Determine the (X, Y) coordinate at the center of the cell enclosing the given text.  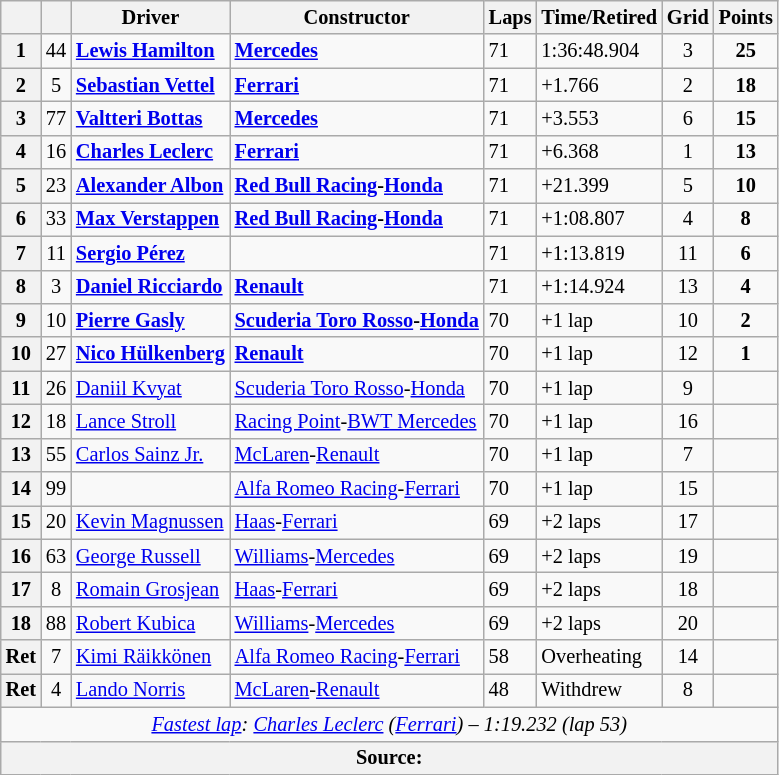
Racing Point-BWT Mercedes (357, 421)
Kimi Räikkönen (150, 657)
33 (56, 219)
Romain Grosjean (150, 589)
Withdrew (599, 690)
23 (56, 186)
Sebastian Vettel (150, 85)
Time/Retired (599, 17)
+6.368 (599, 152)
Kevin Magnussen (150, 522)
Source: (390, 758)
Daniel Ricciardo (150, 287)
+21.399 (599, 186)
Fastest lap: Charles Leclerc (Ferrari) – 1:19.232 (lap 53) (390, 724)
Pierre Gasly (150, 320)
Charles Leclerc (150, 152)
1:36:48.904 (599, 51)
Lewis Hamilton (150, 51)
Overheating (599, 657)
Carlos Sainz Jr. (150, 455)
Grid (688, 17)
Points (746, 17)
63 (56, 556)
Laps (510, 17)
25 (746, 51)
+1.766 (599, 85)
26 (56, 388)
19 (688, 556)
+1:14.924 (599, 287)
Daniil Kvyat (150, 388)
58 (510, 657)
99 (56, 489)
Lando Norris (150, 690)
27 (56, 354)
88 (56, 623)
Valtteri Bottas (150, 118)
55 (56, 455)
Driver (150, 17)
77 (56, 118)
Max Verstappen (150, 219)
George Russell (150, 556)
Sergio Pérez (150, 253)
Alexander Albon (150, 186)
Lance Stroll (150, 421)
+1:08.807 (599, 219)
Robert Kubica (150, 623)
44 (56, 51)
48 (510, 690)
Nico Hülkenberg (150, 354)
Constructor (357, 17)
+3.553 (599, 118)
+1:13.819 (599, 253)
